Output the [X, Y] coordinate of the center of the cell containing the given text.  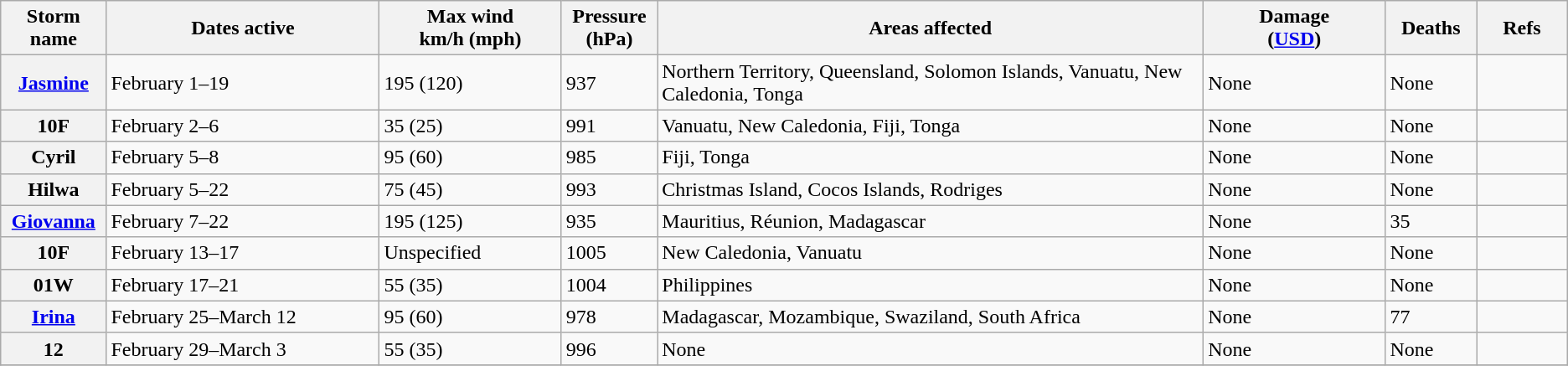
195 (125) [471, 221]
Storm name [54, 28]
Areas affected [931, 28]
Philippines [931, 285]
February 13–17 [243, 253]
February 5–22 [243, 189]
Vanuatu, New Caledonia, Fiji, Tonga [931, 126]
February 17–21 [243, 285]
February 2–6 [243, 126]
996 [610, 348]
Pressure(hPa) [610, 28]
February 1–19 [243, 82]
Hilwa [54, 189]
Mauritius, Réunion, Madagascar [931, 221]
Damage(USD) [1295, 28]
Unspecified [471, 253]
Irina [54, 317]
February 5–8 [243, 157]
35 [1431, 221]
935 [610, 221]
991 [610, 126]
Max windkm/h (mph) [471, 28]
Dates active [243, 28]
Christmas Island, Cocos Islands, Rodriges [931, 189]
35 (25) [471, 126]
February 7–22 [243, 221]
993 [610, 189]
Fiji, Tonga [931, 157]
985 [610, 157]
1005 [610, 253]
Jasmine [54, 82]
February 25–March 12 [243, 317]
Refs [1523, 28]
Deaths [1431, 28]
12 [54, 348]
978 [610, 317]
February 29–March 3 [243, 348]
1004 [610, 285]
Madagascar, Mozambique, Swaziland, South Africa [931, 317]
Northern Territory, Queensland, Solomon Islands, Vanuatu, New Caledonia, Tonga [931, 82]
Cyril [54, 157]
195 (120) [471, 82]
937 [610, 82]
75 (45) [471, 189]
01W [54, 285]
77 [1431, 317]
New Caledonia, Vanuatu [931, 253]
Giovanna [54, 221]
